Find where the given text appears and provide that cell's center as [X, Y] coordinate. 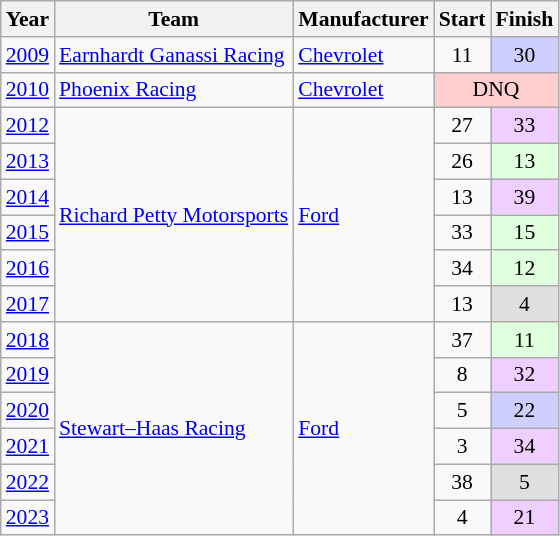
Earnhardt Ganassi Racing [174, 55]
39 [525, 197]
2010 [28, 90]
Phoenix Racing [174, 90]
2017 [28, 304]
Start [462, 19]
2009 [28, 55]
30 [525, 55]
37 [462, 340]
Richard Petty Motorsports [174, 215]
3 [462, 447]
27 [462, 126]
15 [525, 233]
Manufacturer [363, 19]
2020 [28, 411]
2015 [28, 233]
2021 [28, 447]
8 [462, 375]
2022 [28, 482]
2019 [28, 375]
2013 [28, 162]
21 [525, 518]
2014 [28, 197]
26 [462, 162]
38 [462, 482]
32 [525, 375]
Finish [525, 19]
Stewart–Haas Racing [174, 429]
2016 [28, 269]
12 [525, 269]
Year [28, 19]
22 [525, 411]
Team [174, 19]
2012 [28, 126]
DNQ [496, 90]
2023 [28, 518]
2018 [28, 340]
